Locate the cell with the specified text and output its (X, Y) center coordinate. 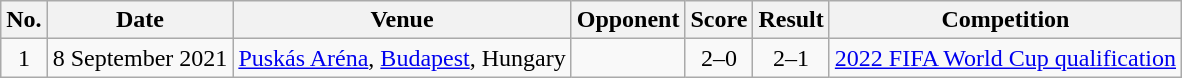
Puskás Aréna, Budapest, Hungary (402, 58)
No. (24, 20)
Competition (1005, 20)
1 (24, 58)
2022 FIFA World Cup qualification (1005, 58)
Score (719, 20)
Date (140, 20)
Result (791, 20)
2–0 (719, 58)
2–1 (791, 58)
8 September 2021 (140, 58)
Venue (402, 20)
Opponent (628, 20)
